Find where the given text appears and provide that cell's center as (X, Y) coordinate. 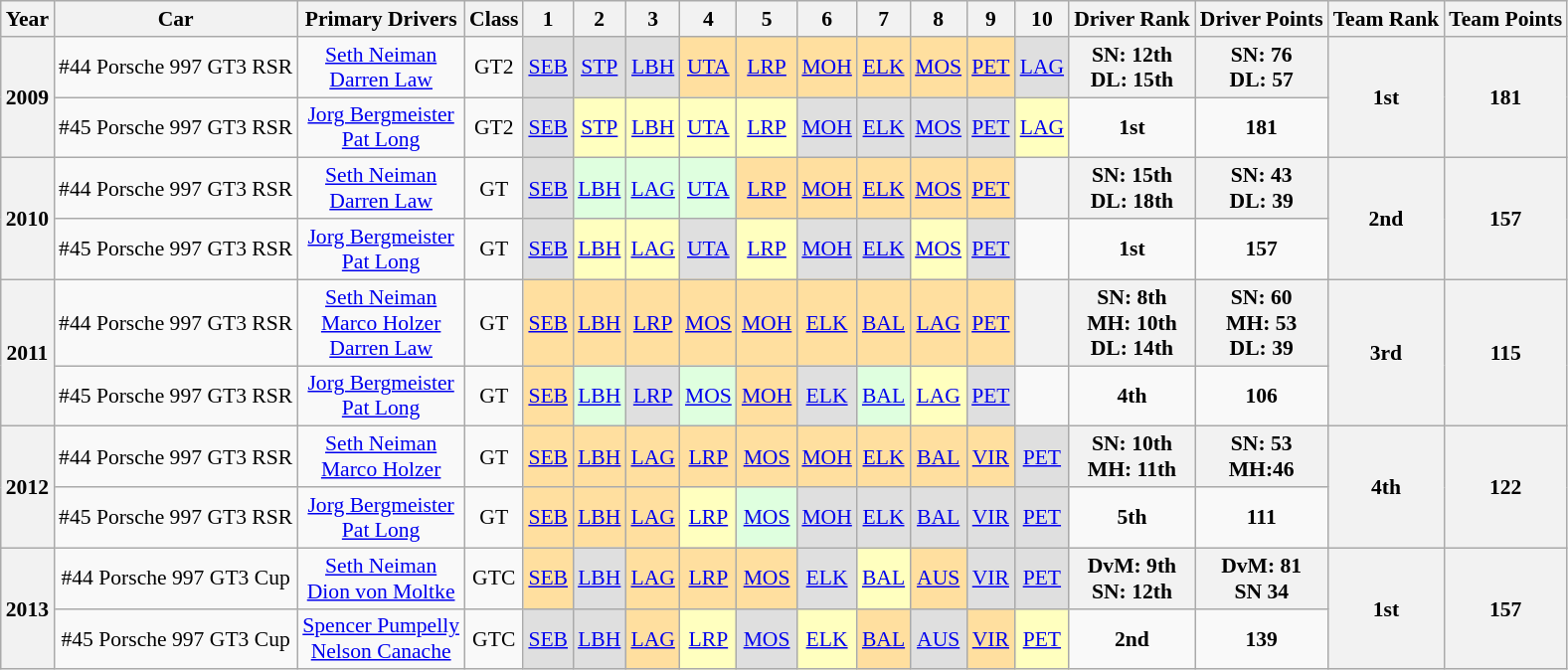
3rd (1386, 353)
7 (883, 19)
2009 (28, 97)
DvM: 9th SN: 12th (1132, 579)
SN: 53 MH:46 (1262, 457)
SN: 10th MH: 11th (1132, 457)
4 (708, 19)
1 (548, 19)
Team Points (1505, 19)
Seth Neiman Marco Holzer (381, 457)
#44 Porsche 997 GT3 Cup (175, 579)
2011 (28, 353)
Primary Drivers (381, 19)
2010 (28, 219)
2013 (28, 608)
Driver Points (1262, 19)
Spencer Pumpelly Nelson Canache (381, 638)
SN: 76 DL: 57 (1262, 68)
SN: 60MH: 53DL: 39 (1262, 322)
Seth Neiman Dion von Moltke (381, 579)
DvM: 81 SN 34 (1262, 579)
Car (175, 19)
SN: 12th DL: 15th (1132, 68)
8 (939, 19)
3 (652, 19)
139 (1262, 638)
Year (28, 19)
2012 (28, 487)
SN: 15th DL: 18th (1132, 189)
SN: 43 DL: 39 (1262, 189)
Class (493, 19)
2 (599, 19)
5 (768, 19)
115 (1505, 353)
111 (1262, 517)
SN: 8thMH: 10thDL: 14th (1132, 322)
6 (827, 19)
9 (990, 19)
#45 Porsche 997 GT3 Cup (175, 638)
Team Rank (1386, 19)
Seth Neiman Marco HolzerDarren Law (381, 322)
106 (1262, 396)
5th (1132, 517)
122 (1505, 487)
10 (1042, 19)
Driver Rank (1132, 19)
